Determine the (x, y) coordinate at the center of the cell enclosing the given text.  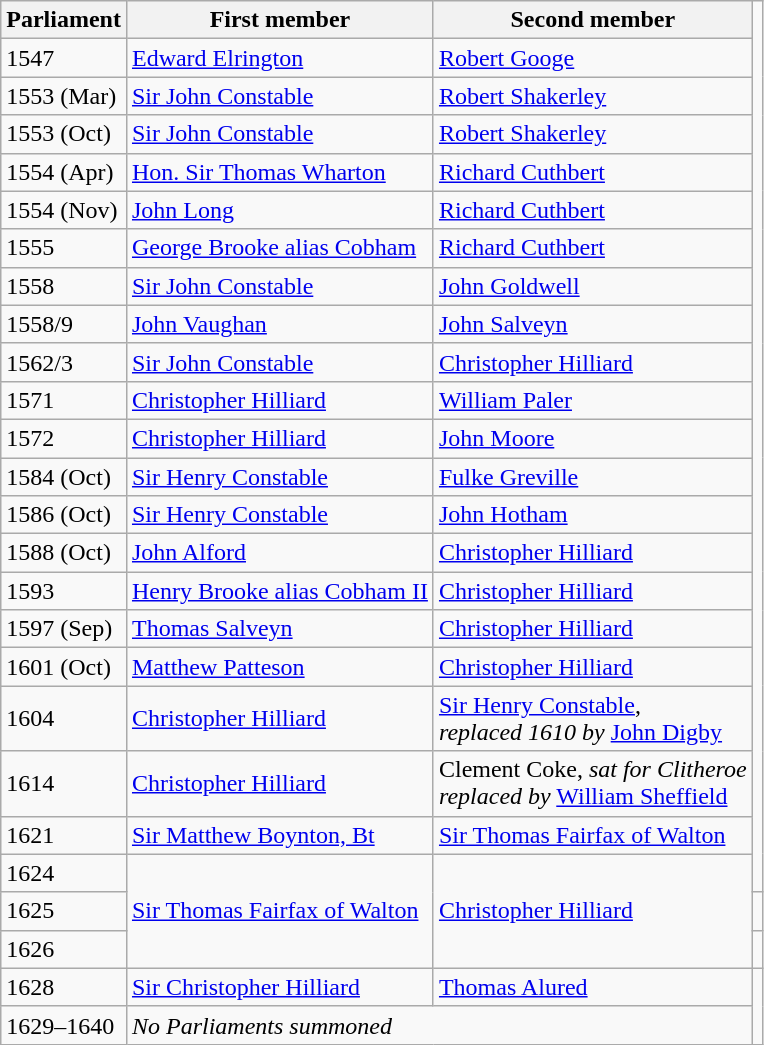
Clement Coke, sat for Clitheroe replaced by William Sheffield (592, 784)
Robert Googe (592, 58)
Henry Brooke alias Cobham II (280, 591)
1601 (Oct) (64, 667)
1586 (Oct) (64, 515)
John Salveyn (592, 324)
John Moore (592, 438)
1604 (64, 718)
1588 (Oct) (64, 553)
John Goldwell (592, 286)
Second member (592, 20)
John Long (280, 210)
1593 (64, 591)
1597 (Sep) (64, 629)
1553 (Mar) (64, 96)
1571 (64, 400)
Fulke Greville (592, 477)
Parliament (64, 20)
1555 (64, 248)
1553 (Oct) (64, 134)
1572 (64, 438)
1626 (64, 949)
1562/3 (64, 362)
1554 (Nov) (64, 210)
1614 (64, 784)
1558/9 (64, 324)
John Vaughan (280, 324)
1624 (64, 873)
1584 (Oct) (64, 477)
Sir Henry Constable, replaced 1610 by John Digby (592, 718)
George Brooke alias Cobham (280, 248)
No Parliaments summoned (439, 1025)
Thomas Alured (592, 987)
1558 (64, 286)
Matthew Patteson (280, 667)
Hon. Sir Thomas Wharton (280, 172)
Edward Elrington (280, 58)
1621 (64, 835)
John Alford (280, 553)
John Hotham (592, 515)
First member (280, 20)
1547 (64, 58)
Sir Christopher Hilliard (280, 987)
1625 (64, 911)
Thomas Salveyn (280, 629)
Sir Matthew Boynton, Bt (280, 835)
1629–1640 (64, 1025)
1554 (Apr) (64, 172)
1628 (64, 987)
William Paler (592, 400)
